Determine the (x, y) coordinate at the center of the cell enclosing the given text.  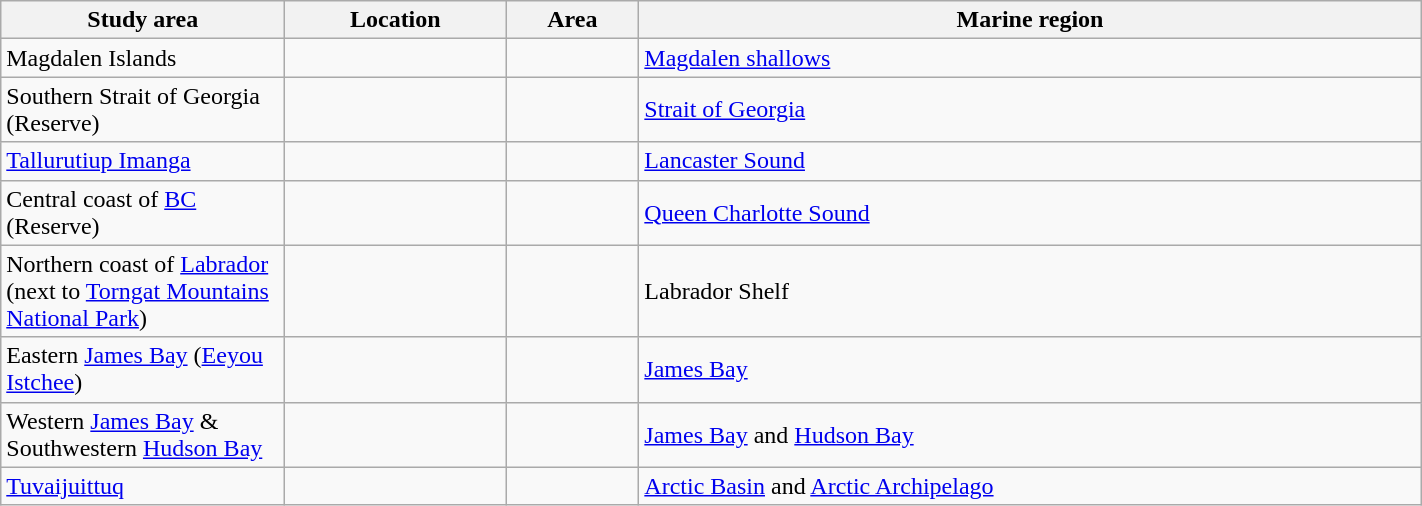
Southern Strait of Georgia(Reserve) (143, 110)
Magdalen shallows (1030, 58)
Location (396, 20)
Arctic Basin and Arctic Archipelago (1030, 486)
Western James Bay & Southwestern Hudson Bay (143, 434)
Queen Charlotte Sound (1030, 212)
Central coast of BC (Reserve) (143, 212)
Strait of Georgia (1030, 110)
Lancaster Sound (1030, 161)
James Bay (1030, 370)
Marine region (1030, 20)
James Bay and Hudson Bay (1030, 434)
Tallurutiup Imanga (143, 161)
Tuvaijuittuq (143, 486)
Eastern James Bay (Eeyou Istchee) (143, 370)
Area (572, 20)
Labrador Shelf (1030, 291)
Study area (143, 20)
Magdalen Islands (143, 58)
Northern coast of Labrador (next to Torngat Mountains National Park) (143, 291)
